Return the [x, y] coordinate for the center point of the cell that contains the specified text.  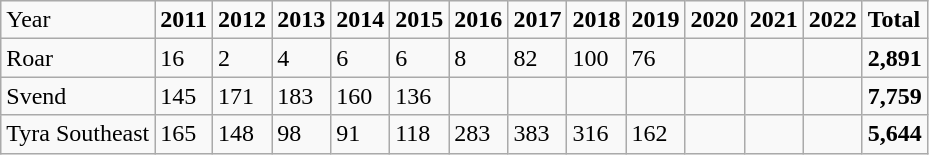
Year [78, 20]
2012 [242, 20]
2014 [360, 20]
7,759 [894, 96]
4 [302, 58]
316 [596, 134]
2 [242, 58]
2022 [832, 20]
76 [656, 58]
2,891 [894, 58]
98 [302, 134]
2016 [478, 20]
Svend [78, 96]
183 [302, 96]
160 [360, 96]
Total [894, 20]
145 [184, 96]
118 [420, 134]
148 [242, 134]
283 [478, 134]
2011 [184, 20]
2018 [596, 20]
16 [184, 58]
2015 [420, 20]
8 [478, 58]
82 [538, 58]
171 [242, 96]
5,644 [894, 134]
2017 [538, 20]
383 [538, 134]
2020 [714, 20]
165 [184, 134]
136 [420, 96]
162 [656, 134]
2021 [774, 20]
Tyra Southeast [78, 134]
100 [596, 58]
Roar [78, 58]
2019 [656, 20]
2013 [302, 20]
91 [360, 134]
